Provide the (X, Y) coordinate of the cell's center where the given text is located.  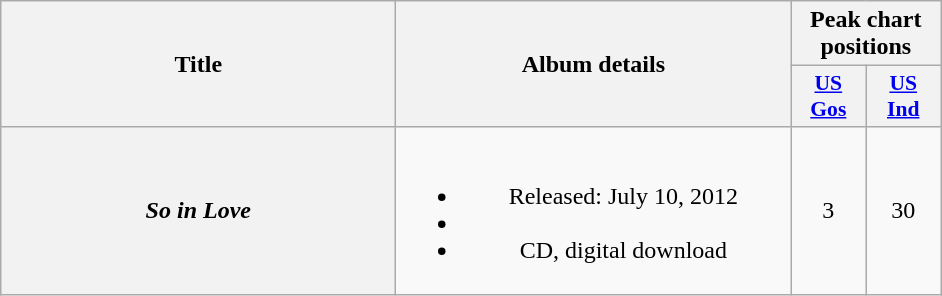
Released: July 10, 2012CD, digital download (594, 210)
Album details (594, 64)
USInd (904, 96)
3 (828, 210)
Peak chart positions (866, 34)
USGos (828, 96)
30 (904, 210)
Title (198, 64)
So in Love (198, 210)
